Capture the cell that displays the provided text and extract its (x, y) central coordinate. 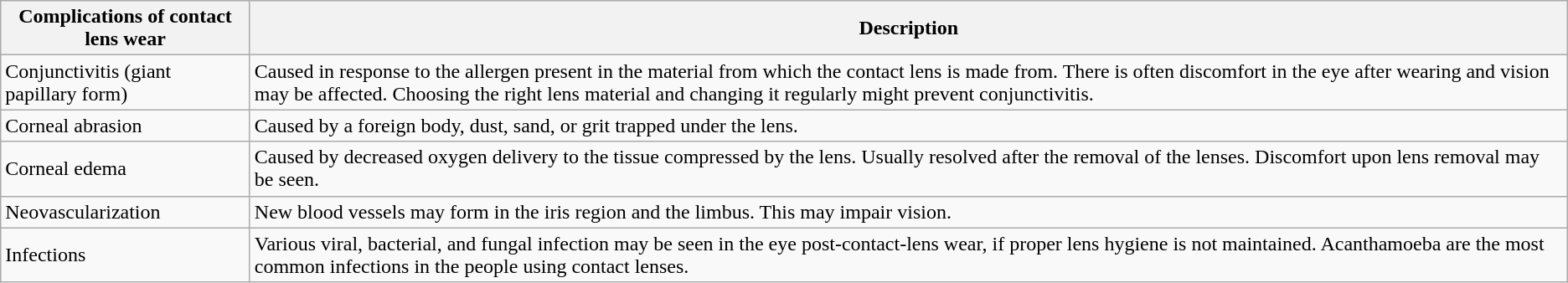
Conjunctivitis (giant papillary form) (126, 82)
Neovascularization (126, 212)
Corneal abrasion (126, 126)
Description (908, 28)
New blood vessels may form in the iris region and the limbus. This may impair vision. (908, 212)
Corneal edema (126, 169)
Complications of contact lens wear (126, 28)
Caused by a foreign body, dust, sand, or grit trapped under the lens. (908, 126)
Infections (126, 255)
